Extract the [x, y] coordinate from the center of the cell holding the provided text.  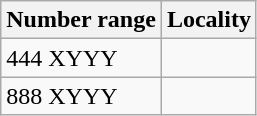
Number range [82, 20]
Locality [208, 20]
888 XYYY [82, 96]
444 XYYY [82, 58]
